Detect which cell encompasses the target text, then output its (X, Y) center coordinate. 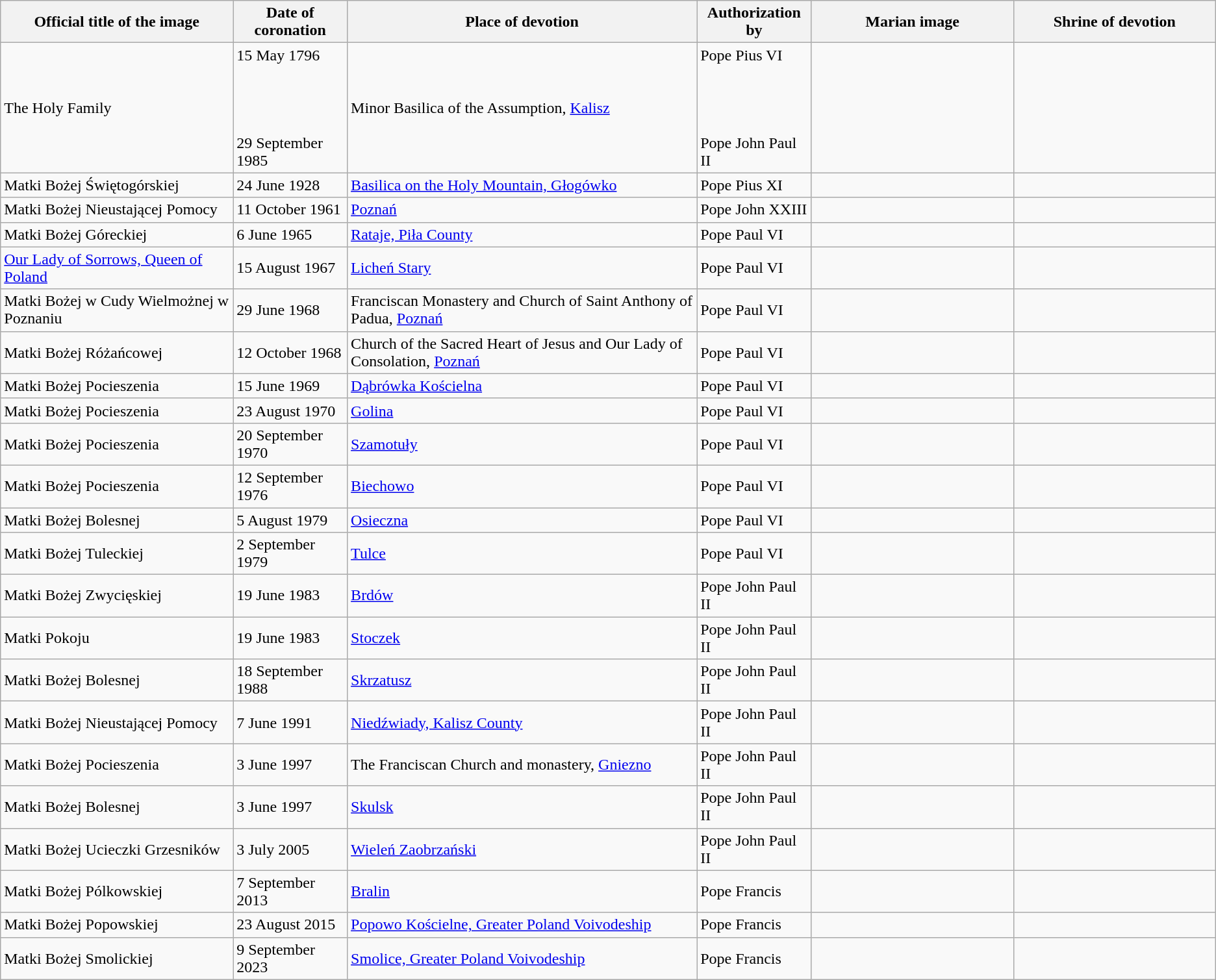
Matki Bożej Ucieczki Grzesników (117, 849)
Minor Basilica of the Assumption, Kalisz (522, 108)
12 September 1976 (290, 486)
Smolice, Greater Poland Voivodeship (522, 959)
3 July 2005 (290, 849)
6 June 1965 (290, 234)
2 September 1979 (290, 553)
Official title of the image (117, 22)
20 September 1970 (290, 444)
Matki Bożej w Cudy Wielmożnej w Poznaniu (117, 310)
Date of coronation (290, 22)
Poznań (522, 210)
The Franciscan Church and monastery, Gniezno (522, 765)
Skulsk (522, 807)
9 September 2023 (290, 959)
Matki Bożej Tuleckiej (117, 553)
15 August 1967 (290, 268)
Golina (522, 410)
Tulce (522, 553)
18 September 1988 (290, 681)
Bralin (522, 891)
15 June 1969 (290, 386)
23 August 2015 (290, 925)
Dąbrówka Kościelna (522, 386)
Skrzatusz (522, 681)
Stoczek (522, 638)
7 June 1991 (290, 722)
Matki Bożej Góreckiej (117, 234)
Matki Bożej Popowskiej (117, 925)
Place of devotion (522, 22)
Matki Bożej Smolickiej (117, 959)
Biechowo (522, 486)
Brdów (522, 596)
23 August 1970 (290, 410)
Basilica on the Holy Mountain, Głogówko (522, 185)
7 September 2013 (290, 891)
Shrine of devotion (1115, 22)
Osieczna (522, 520)
Pope Pius VI Pope John Paul II (755, 108)
Licheń Stary (522, 268)
Popowo Kościelne, Greater Poland Voivodeship (522, 925)
Matki Bożej Zwycięskiej (117, 596)
Matki Bożej Różańcowej (117, 352)
29 June 1968 (290, 310)
Marian image (912, 22)
Matki Bożej Pólkowskiej (117, 891)
15 May 179629 September 1985 (290, 108)
The Holy Family (117, 108)
Pope John XXIII (755, 210)
5 August 1979 (290, 520)
Szamotuły (522, 444)
Pope Pius XI (755, 185)
Church of the Sacred Heart of Jesus and Our Lady of Consolation, Poznań (522, 352)
Our Lady of Sorrows, Queen of Poland (117, 268)
Authorization by (755, 22)
Matki Pokoju (117, 638)
24 June 1928 (290, 185)
Wieleń Zaobrzański (522, 849)
Franciscan Monastery and Church of Saint Anthony of Padua, Poznań (522, 310)
Matki Bożej Świętogórskiej (117, 185)
Niedźwiady, Kalisz County (522, 722)
Rataje, Piła County (522, 234)
12 October 1968 (290, 352)
11 October 1961 (290, 210)
